Extract the [X, Y] coordinate from the center of the cell holding the provided text.  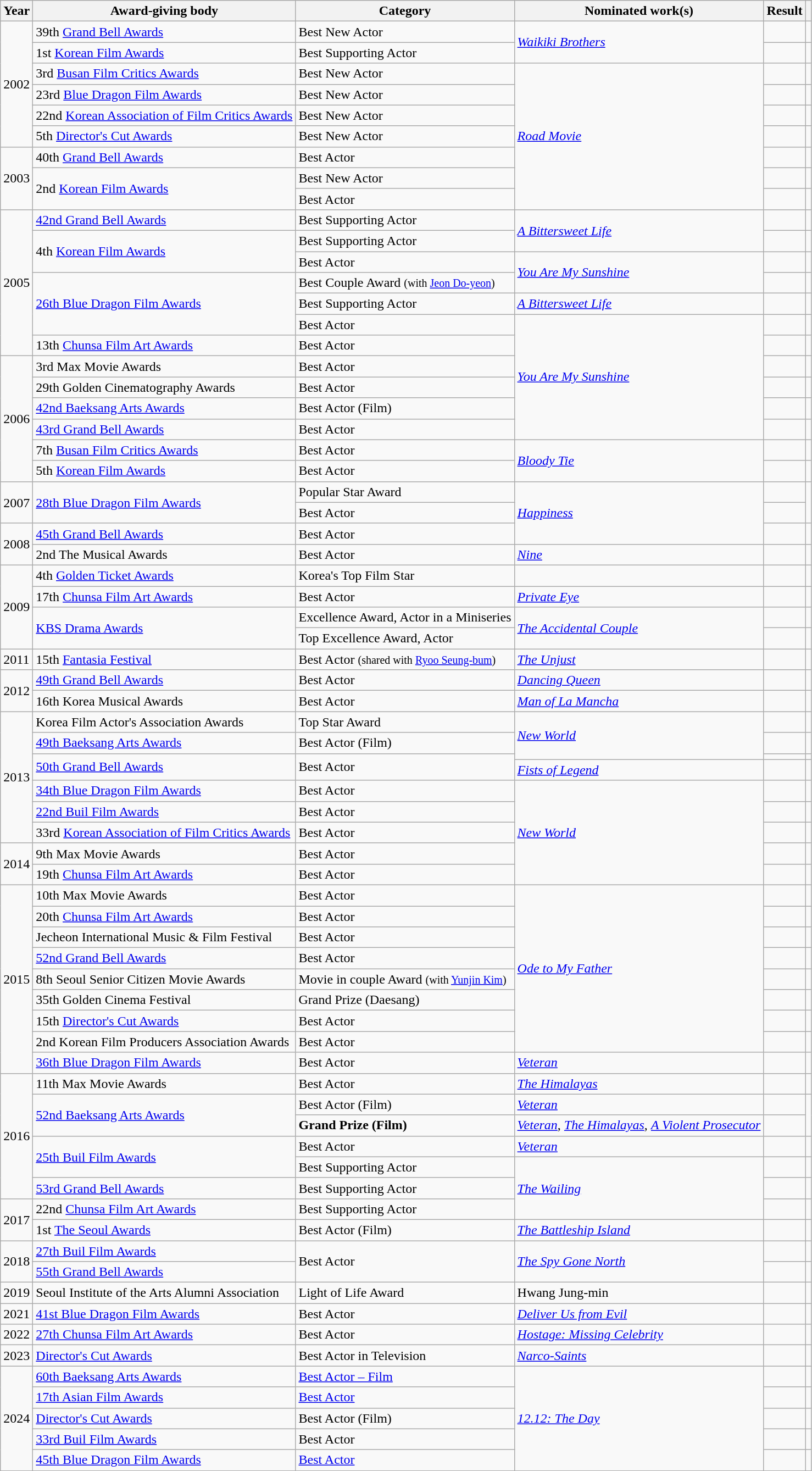
Fists of Legend [639, 770]
Bloody Tie [639, 460]
Grand Prize (Daesang) [405, 1000]
2016 [16, 1136]
Award-giving body [164, 11]
The Himalayas [639, 1084]
35th Golden Cinema Festival [164, 1000]
17th Asian Film Awards [164, 1397]
13th Chunsa Film Art Awards [164, 346]
27th Chunsa Film Art Awards [164, 1335]
2006 [16, 419]
3rd Max Movie Awards [164, 367]
Year [16, 11]
2005 [16, 282]
2015 [16, 979]
2008 [16, 544]
16th Korea Musical Awards [164, 701]
2nd The Musical Awards [164, 554]
Road Movie [639, 136]
Waikiki Brothers [639, 42]
Grand Prize (Film) [405, 1125]
29th Golden Cinematography Awards [164, 387]
Best Actor in Television [405, 1356]
KBS Drama Awards [164, 628]
Happiness [639, 513]
Private Eye [639, 596]
4th Golden Ticket Awards [164, 575]
Narco-Saints [639, 1356]
45th Blue Dragon Film Awards [164, 1460]
2nd Korean Film Awards [164, 188]
60th Baeksang Arts Awards [164, 1376]
2013 [16, 777]
42nd Grand Bell Awards [164, 220]
2009 [16, 607]
28th Blue Dragon Film Awards [164, 502]
33rd Korean Association of Film Critics Awards [164, 832]
33rd Buil Film Awards [164, 1439]
45th Grand Bell Awards [164, 534]
5th Korean Film Awards [164, 471]
11th Max Movie Awards [164, 1084]
Deliver Us from Evil [639, 1314]
15th Director's Cut Awards [164, 1021]
2024 [16, 1418]
Man of La Mancha [639, 701]
Hwang Jung-min [639, 1293]
2019 [16, 1293]
Korea's Top Film Star [405, 575]
2002 [16, 84]
10th Max Movie Awards [164, 895]
7th Busan Film Critics Awards [164, 450]
8th Seoul Senior Citizen Movie Awards [164, 979]
The Wailing [639, 1188]
2018 [16, 1262]
53rd Grand Bell Awards [164, 1188]
49th Grand Bell Awards [164, 680]
2011 [16, 659]
52nd Baeksang Arts Awards [164, 1115]
52nd Grand Bell Awards [164, 958]
Nine [639, 554]
1st The Seoul Awards [164, 1230]
Best Actor (shared with Ryoo Seung-bum) [405, 659]
2014 [16, 864]
Hostage: Missing Celebrity [639, 1335]
49th Baeksang Arts Awards [164, 743]
2012 [16, 691]
Nominated work(s) [639, 11]
22nd Korean Association of Film Critics Awards [164, 115]
2003 [16, 178]
22nd Chunsa Film Art Awards [164, 1209]
39th Grand Bell Awards [164, 32]
Dancing Queen [639, 680]
Top Excellence Award, Actor [405, 639]
50th Grand Bell Awards [164, 767]
Popular Star Award [405, 492]
12.12: The Day [639, 1418]
2023 [16, 1356]
The Battleship Island [639, 1230]
20th Chunsa Film Art Awards [164, 916]
Category [405, 11]
Seoul Institute of the Arts Alumni Association [164, 1293]
36th Blue Dragon Film Awards [164, 1063]
55th Grand Bell Awards [164, 1272]
15th Fantasia Festival [164, 659]
Best Actor – Film [405, 1376]
2021 [16, 1314]
27th Buil Film Awards [164, 1251]
41st Blue Dragon Film Awards [164, 1314]
Movie in couple Award (with Yunjin Kim) [405, 979]
34th Blue Dragon Film Awards [164, 791]
Jecheon International Music & Film Festival [164, 937]
Veteran, The Himalayas, A Violent Prosecutor [639, 1125]
Excellence Award, Actor in a Miniseries [405, 618]
Result [785, 11]
Ode to My Father [639, 968]
42nd Baeksang Arts Awards [164, 408]
Best Couple Award (with Jeon Do-yeon) [405, 283]
25th Buil Film Awards [164, 1157]
17th Chunsa Film Art Awards [164, 596]
The Spy Gone North [639, 1262]
The Accidental Couple [639, 628]
2007 [16, 502]
40th Grand Bell Awards [164, 157]
1st Korean Film Awards [164, 53]
23rd Blue Dragon Film Awards [164, 95]
Top Star Award [405, 722]
4th Korean Film Awards [164, 251]
9th Max Movie Awards [164, 853]
2nd Korean Film Producers Association Awards [164, 1042]
43rd Grand Bell Awards [164, 429]
22nd Buil Film Awards [164, 812]
2017 [16, 1219]
26th Blue Dragon Film Awards [164, 304]
3rd Busan Film Critics Awards [164, 74]
5th Director's Cut Awards [164, 136]
The Unjust [639, 659]
2022 [16, 1335]
Korea Film Actor's Association Awards [164, 722]
Light of Life Award [405, 1293]
19th Chunsa Film Art Awards [164, 874]
